Provide the [x, y] coordinate of the cell's center where the given text is located.  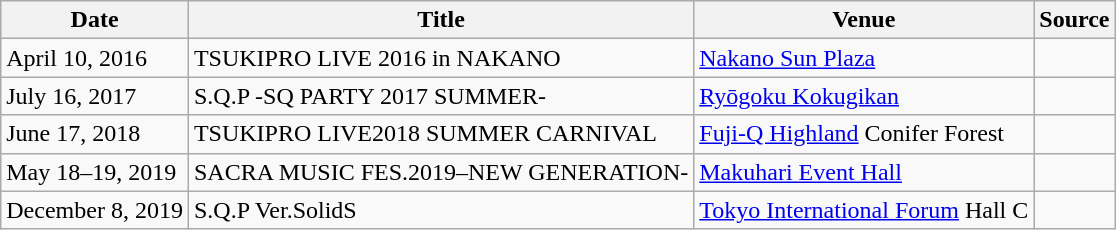
April 10, 2016 [95, 58]
TSUKIPRO LIVE 2016 in NAKANO [440, 58]
Date [95, 20]
Source [1074, 20]
June 17, 2018 [95, 134]
July 16, 2017 [95, 96]
Title [440, 20]
Ryōgoku Kokugikan [864, 96]
Venue [864, 20]
Makuhari Event Hall [864, 172]
Nakano Sun Plaza [864, 58]
May 18–19, 2019 [95, 172]
TSUKIPRO LIVE2018 SUMMER CARNIVAL [440, 134]
S.Q.P Ver.SolidS [440, 210]
Tokyo International Forum Hall C [864, 210]
SACRA MUSIC FES.2019–NEW GENERATION- [440, 172]
S.Q.P -SQ PARTY 2017 SUMMER- [440, 96]
December 8, 2019 [95, 210]
Fuji-Q Highland Conifer Forest [864, 134]
